Return [X, Y] of the center of cell containing provided text 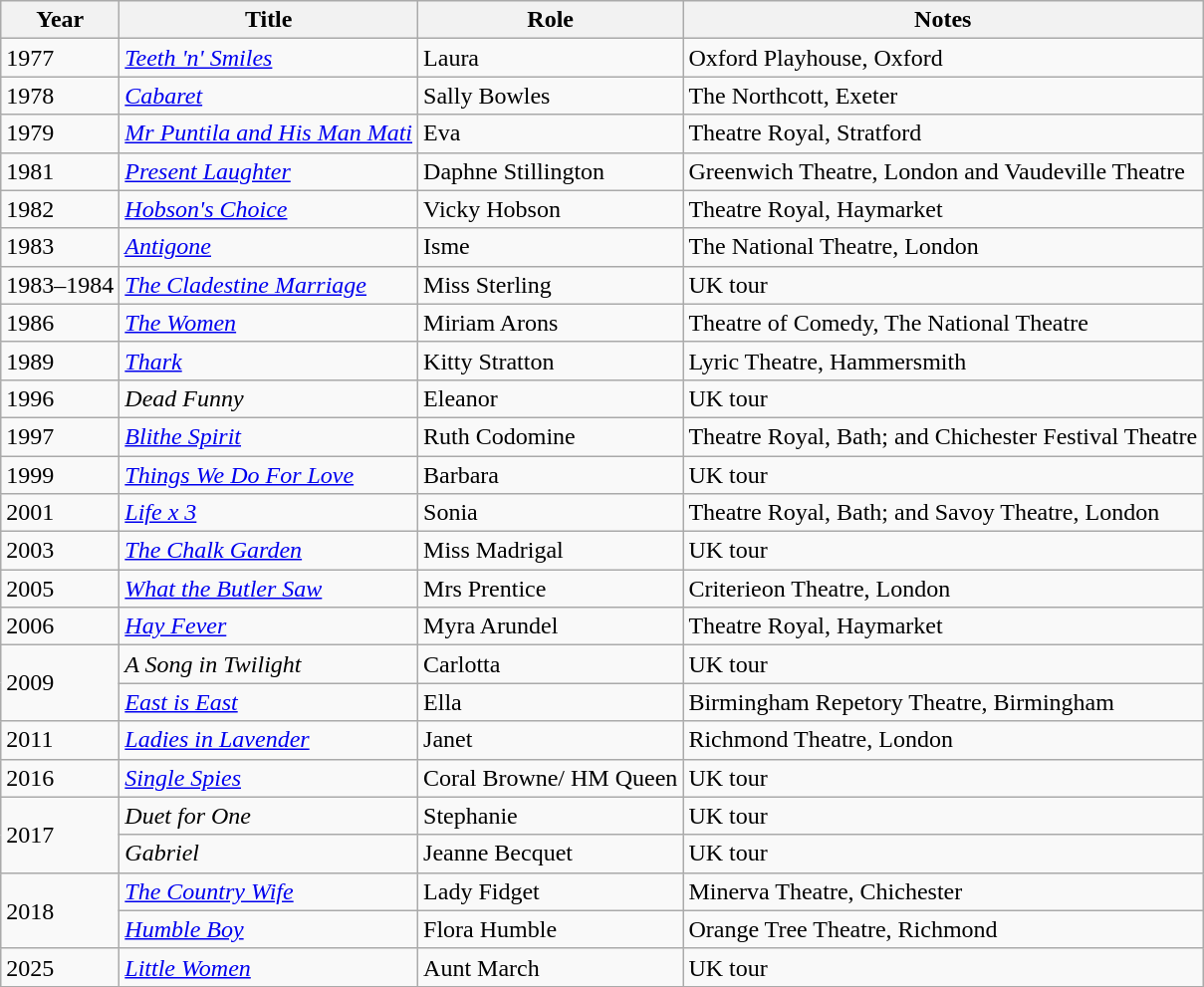
A Song in Twilight [269, 664]
1986 [60, 323]
Oxford Playhouse, Oxford [943, 58]
Role [551, 20]
Duet for One [269, 816]
Dead Funny [269, 398]
Theatre Royal, Bath; and Savoy Theatre, London [943, 513]
2006 [60, 626]
Flora Humble [551, 929]
Stephanie [551, 816]
Hay Fever [269, 626]
Notes [943, 20]
1983–1984 [60, 285]
Gabriel [269, 854]
Birmingham Repetory Theatre, Birmingham [943, 702]
1979 [60, 133]
Lady Fidget [551, 891]
Mr Puntila and His Man Mati [269, 133]
Theatre of Comedy, The National Theatre [943, 323]
Eleanor [551, 398]
Vicky Hobson [551, 209]
Kitty Stratton [551, 361]
2005 [60, 589]
Miriam Arons [551, 323]
Mrs Prentice [551, 589]
2018 [60, 910]
Ruth Codomine [551, 436]
Year [60, 20]
Aunt March [551, 967]
Greenwich Theatre, London and Vaudeville Theatre [943, 171]
Blithe Spirit [269, 436]
Coral Browne/ HM Queen [551, 778]
Jeanne Becquet [551, 854]
Little Women [269, 967]
Minerva Theatre, Chichester [943, 891]
Carlotta [551, 664]
Antigone [269, 247]
1997 [60, 436]
East is East [269, 702]
2017 [60, 835]
Sonia [551, 513]
Isme [551, 247]
Myra Arundel [551, 626]
2025 [60, 967]
2011 [60, 740]
1999 [60, 475]
What the Butler Saw [269, 589]
Thark [269, 361]
Barbara [551, 475]
1978 [60, 96]
1996 [60, 398]
Miss Madrigal [551, 551]
2003 [60, 551]
Teeth 'n' Smiles [269, 58]
1982 [60, 209]
The Women [269, 323]
Janet [551, 740]
Hobson's Choice [269, 209]
Laura [551, 58]
Theatre Royal, Bath; and Chichester Festival Theatre [943, 436]
The Cladestine Marriage [269, 285]
Ella [551, 702]
Eva [551, 133]
Daphne Stillington [551, 171]
Sally Bowles [551, 96]
1983 [60, 247]
1989 [60, 361]
Cabaret [269, 96]
2016 [60, 778]
Criterieon Theatre, London [943, 589]
Life x 3 [269, 513]
Miss Sterling [551, 285]
Humble Boy [269, 929]
2001 [60, 513]
Title [269, 20]
The Country Wife [269, 891]
1981 [60, 171]
Single Spies [269, 778]
The Northcott, Exeter [943, 96]
Present Laughter [269, 171]
Richmond Theatre, London [943, 740]
Orange Tree Theatre, Richmond [943, 929]
The National Theatre, London [943, 247]
Lyric Theatre, Hammersmith [943, 361]
1977 [60, 58]
2009 [60, 683]
Things We Do For Love [269, 475]
Ladies in Lavender [269, 740]
Theatre Royal, Stratford [943, 133]
The Chalk Garden [269, 551]
